For the text-containing cell, return its midpoint in [X, Y] coordinate format. 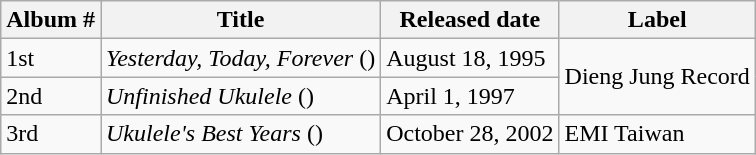
Unfinished Ukulele () [240, 96]
Released date [470, 20]
October 28, 2002 [470, 134]
Ukulele's Best Years () [240, 134]
EMI Taiwan [657, 134]
Dieng Jung Record [657, 77]
August 18, 1995 [470, 58]
Title [240, 20]
April 1, 1997 [470, 96]
2nd [51, 96]
Yesterday, Today, Forever () [240, 58]
Album # [51, 20]
1st [51, 58]
Label [657, 20]
3rd [51, 134]
